Identify which cell holds the provided text, then report its [X, Y] central coordinate. 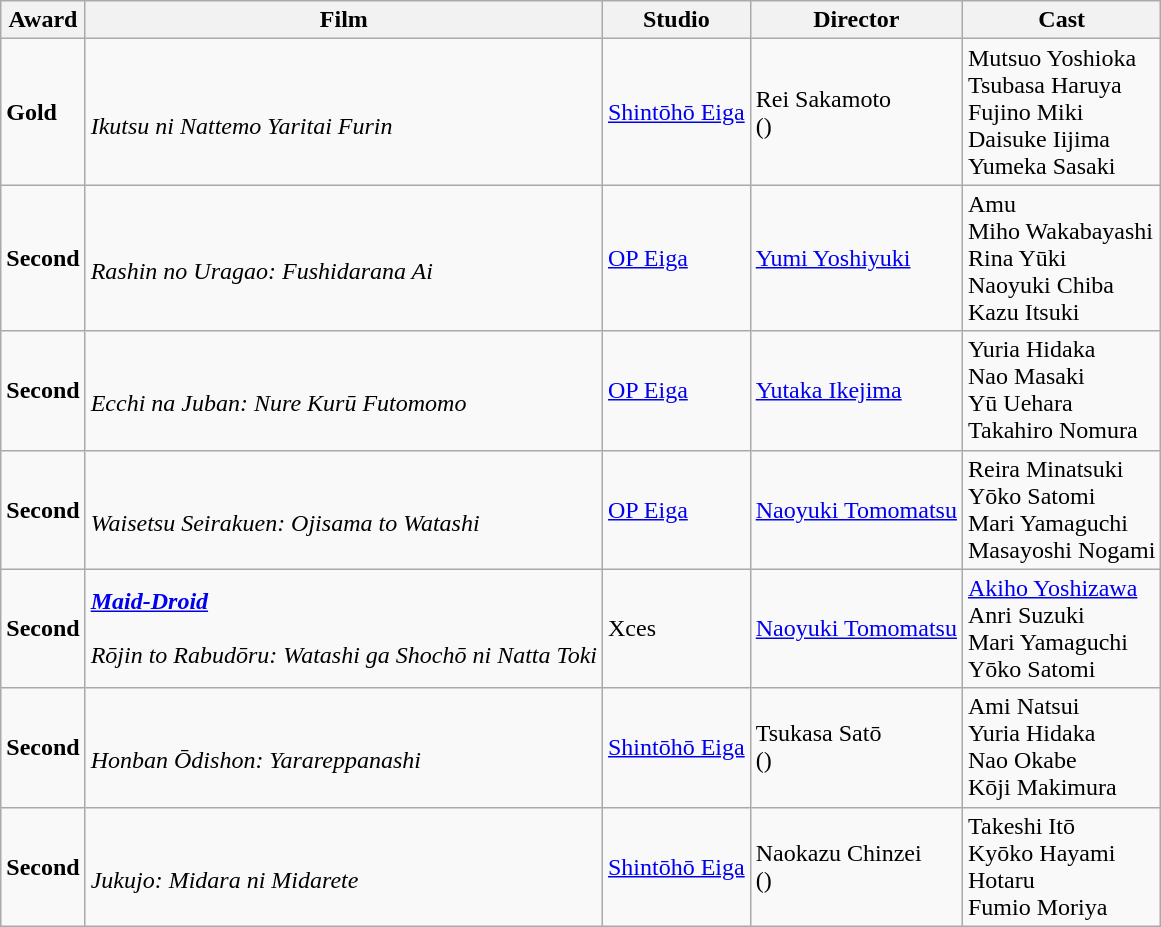
Tsukasa Satō() [856, 748]
Rashin no Uragao: Fushidarana Ai [344, 258]
Honban Ōdishon: Yarareppanashi [344, 748]
Akiho YoshizawaAnri SuzukiMari YamaguchiYōko Satomi [1061, 628]
Yuria HidakaNao MasakiYū UeharaTakahiro Nomura [1061, 390]
Mutsuo YoshiokaTsubasa HaruyaFujino MikiDaisuke IijimaYumeka Sasaki [1061, 112]
Jukujo: Midara ni Midarete [344, 866]
Yumi Yoshiyuki [856, 258]
Maid-DroidRōjin to Rabudōru: Watashi ga Shochō ni Natta Toki [344, 628]
Director [856, 20]
Film [344, 20]
Award [43, 20]
Cast [1061, 20]
Rei Sakamoto() [856, 112]
Ami NatsuiYuria HidakaNao OkabeKōji Makimura [1061, 748]
Naokazu Chinzei() [856, 866]
Ecchi na Juban: Nure Kurū Futomomo [344, 390]
Gold [43, 112]
Reira MinatsukiYōko SatomiMari YamaguchiMasayoshi Nogami [1061, 510]
Studio [676, 20]
Yutaka Ikejima [856, 390]
Takeshi ItōKyōko HayamiHotaruFumio Moriya [1061, 866]
Ikutsu ni Nattemo Yaritai Furin [344, 112]
Waisetsu Seirakuen: Ojisama to Watashi [344, 510]
AmuMiho WakabayashiRina YūkiNaoyuki ChibaKazu Itsuki [1061, 258]
Xces [676, 628]
